Detect which cell encompasses the target text, then output its (x, y) center coordinate. 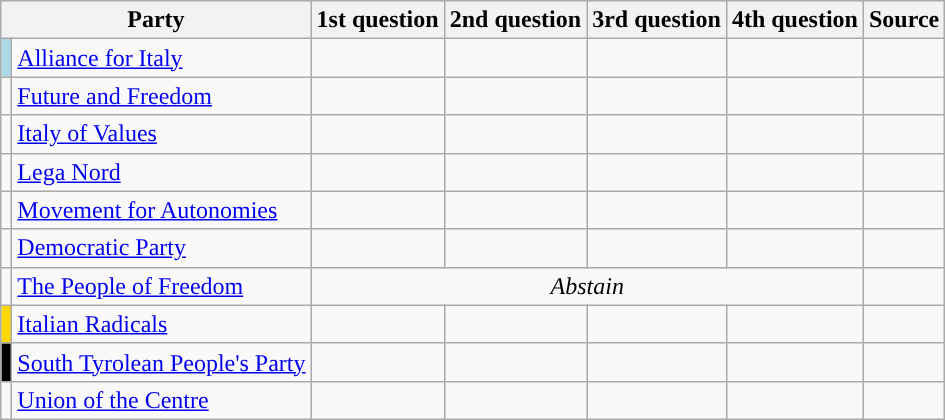
Source (904, 20)
Party (156, 20)
Alliance for Italy (162, 58)
3rd question (657, 20)
2nd question (515, 20)
South Tyrolean People's Party (162, 362)
Movement for Autonomies (162, 210)
Italian Radicals (162, 324)
4th question (794, 20)
1st question (378, 20)
Union of the Centre (162, 400)
Democratic Party (162, 248)
Abstain (587, 286)
Future and Freedom (162, 96)
The People of Freedom (162, 286)
Lega Nord (162, 172)
Italy of Values (162, 134)
